From the cell containing the given text, extract its center point as [x, y] coordinate. 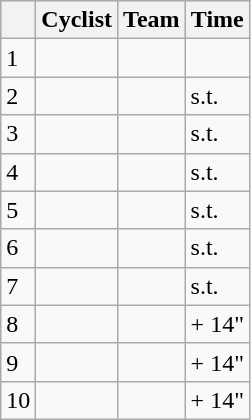
Team [152, 20]
2 [18, 96]
Cyclist [77, 20]
4 [18, 172]
3 [18, 134]
6 [18, 248]
8 [18, 324]
Time [217, 20]
1 [18, 58]
9 [18, 362]
10 [18, 400]
7 [18, 286]
5 [18, 210]
